Locate the cell with the specified text and output its [X, Y] center coordinate. 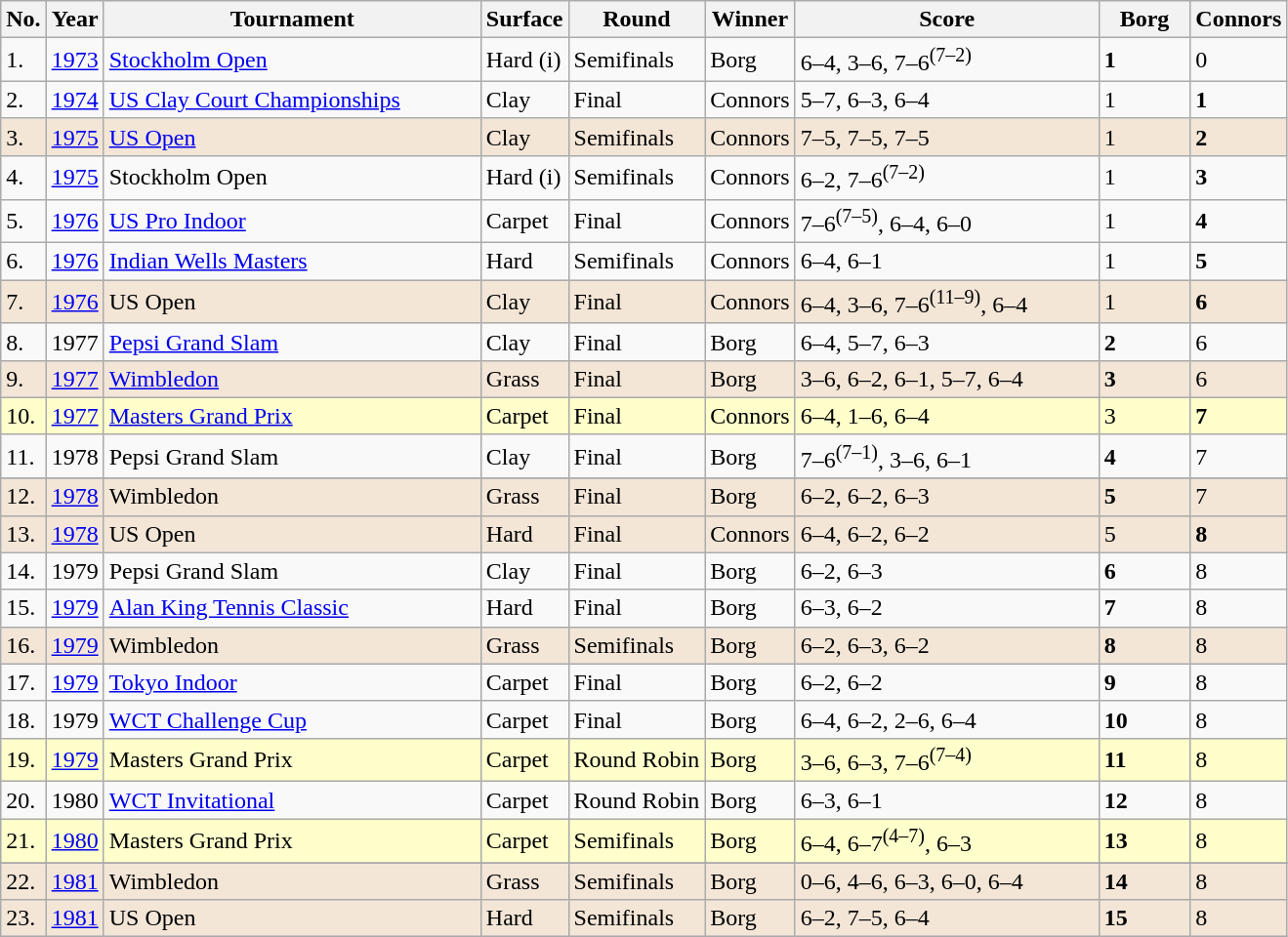
US Pro Indoor [292, 221]
6–2, 6–3, 6–2 [947, 645]
8. [23, 342]
6–3, 6–1 [947, 800]
6–4, 6–2, 2–6, 6–4 [947, 719]
20. [23, 800]
5. [23, 221]
22. [23, 881]
6–2, 6–2, 6–3 [947, 497]
6–4, 1–6, 6–4 [947, 416]
1973 [74, 61]
6–4, 6–7(4–7), 6–3 [947, 841]
Round [637, 20]
6–4, 5–7, 6–3 [947, 342]
6–2, 7–6(7–2) [947, 178]
0–6, 4–6, 6–3, 6–0, 6–4 [947, 881]
6–2, 6–3 [947, 571]
12. [23, 497]
7–6(7–5), 6–4, 6–0 [947, 221]
3–6, 6–3, 7–6(7–4) [947, 759]
11. [23, 457]
6–2, 6–2 [947, 682]
19. [23, 759]
No. [23, 20]
13. [23, 534]
10 [1144, 719]
6–4, 3–6, 7–6(7–2) [947, 61]
23. [23, 918]
Winner [750, 20]
WCT Invitational [292, 800]
3. [23, 137]
1974 [74, 100]
Year [74, 20]
18. [23, 719]
17. [23, 682]
US Clay Court Championships [292, 100]
Alan King Tennis Classic [292, 608]
WCT Challenge Cup [292, 719]
4. [23, 178]
Score [947, 20]
13 [1144, 841]
7–5, 7–5, 7–5 [947, 137]
9. [23, 379]
Tournament [292, 20]
21. [23, 841]
7–6(7–1), 3–6, 6–1 [947, 457]
15. [23, 608]
7. [23, 303]
1. [23, 61]
3–6, 6–2, 6–1, 5–7, 6–4 [947, 379]
Surface [524, 20]
6–2, 7–5, 6–4 [947, 918]
Indian Wells Masters [292, 262]
5–7, 6–3, 6–4 [947, 100]
11 [1144, 759]
16. [23, 645]
12 [1144, 800]
0 [1238, 61]
10. [23, 416]
Tokyo Indoor [292, 682]
14. [23, 571]
6–4, 3–6, 7–6(11–9), 6–4 [947, 303]
6. [23, 262]
6–4, 6–1 [947, 262]
2. [23, 100]
9 [1144, 682]
15 [1144, 918]
14 [1144, 881]
6–3, 6–2 [947, 608]
6–4, 6–2, 6–2 [947, 534]
